Determine the (X, Y) coordinate at the center of the cell enclosing the given text.  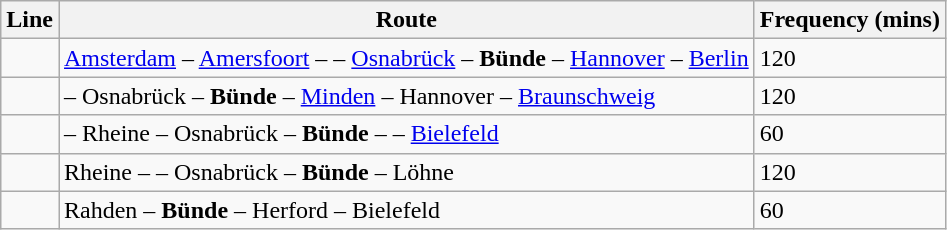
Rheine – – Osnabrück – Bünde – Löhne (406, 172)
– Osnabrück – Bünde – Minden – Hannover – Braunschweig (406, 96)
Line (30, 20)
Rahden – Bünde – Herford – Bielefeld (406, 210)
Amsterdam – Amersfoort – – Osnabrück – Bünde – Hannover – Berlin (406, 58)
– Rheine – Osnabrück – Bünde – – Bielefeld (406, 134)
Route (406, 20)
Frequency (mins) (850, 20)
